Extract the [x, y] coordinate from the center of the cell holding the provided text.  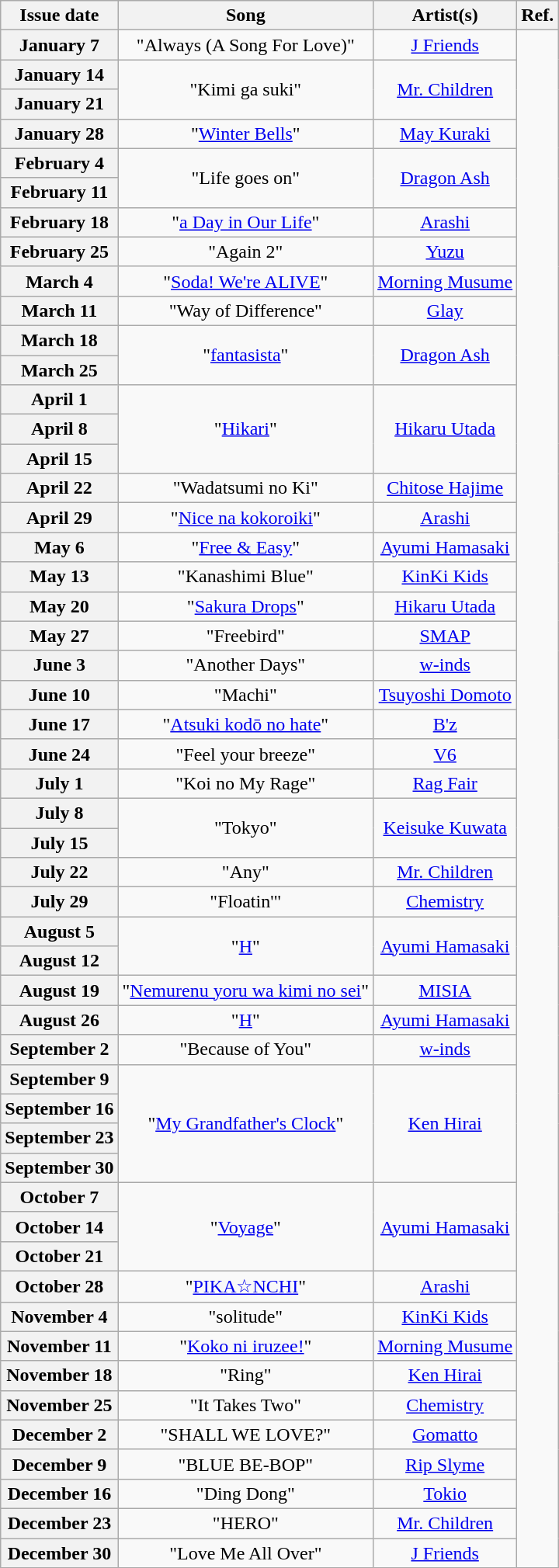
March 4 [59, 281]
Rip Slyme [446, 1464]
May 13 [59, 577]
"Nice na kokoroiki" [245, 518]
"Love Me All Over" [245, 1553]
"Machi" [245, 695]
"Kimi ga suki" [245, 89]
October 21 [59, 1256]
December 30 [59, 1553]
"Sakura Drops" [245, 606]
March 11 [59, 310]
July 8 [59, 813]
Issue date [59, 16]
February 11 [59, 193]
"Again 2" [245, 252]
November 4 [59, 1316]
October 14 [59, 1226]
February 18 [59, 222]
"solitude" [245, 1316]
B'z [446, 724]
"PIKA☆NCHI" [245, 1286]
July 29 [59, 902]
Tsuyoshi Domoto [446, 695]
"Kanashimi Blue" [245, 577]
"Life goes on" [245, 178]
Keisuke Kuwata [446, 827]
September 30 [59, 1167]
December 23 [59, 1523]
"fantasista" [245, 355]
Gomatto [446, 1434]
"Free & Easy" [245, 547]
October 7 [59, 1197]
January 28 [59, 134]
April 22 [59, 488]
"Koko ni iruzee!" [245, 1346]
"Atsuki kodō no hate" [245, 724]
January 7 [59, 45]
Artist(s) [446, 16]
"Way of Difference" [245, 310]
"Ding Dong" [245, 1493]
Glay [446, 310]
"Koi no My Rage" [245, 783]
April 8 [59, 429]
May 6 [59, 547]
November 18 [59, 1375]
August 19 [59, 990]
March 18 [59, 340]
June 24 [59, 754]
Rag Fair [446, 783]
"Soda! We're ALIVE" [245, 281]
"Winter Bells" [245, 134]
"Freebird" [245, 636]
August 26 [59, 1020]
January 14 [59, 75]
"Always (A Song For Love)" [245, 45]
February 25 [59, 252]
September 9 [59, 1079]
April 15 [59, 459]
"Floatin'" [245, 902]
September 16 [59, 1108]
"My Grandfather's Clock" [245, 1123]
"Voyage" [245, 1226]
"a Day in Our Life" [245, 222]
April 1 [59, 400]
"SHALL WE LOVE?" [245, 1434]
"Any" [245, 872]
November 11 [59, 1346]
April 29 [59, 518]
"Because of You" [245, 1049]
September 23 [59, 1138]
"HERO" [245, 1523]
June 10 [59, 695]
"Another Days" [245, 665]
Ref. [537, 16]
"Feel your breeze" [245, 754]
"Nemurenu yoru wa kimi no sei" [245, 990]
July 22 [59, 872]
Tokio [446, 1493]
Chitose Hajime [446, 488]
May 27 [59, 636]
SMAP [446, 636]
October 28 [59, 1286]
September 2 [59, 1049]
July 15 [59, 842]
Yuzu [446, 252]
January 21 [59, 104]
"BLUE BE-BOP" [245, 1464]
"Hikari" [245, 429]
V6 [446, 754]
MISIA [446, 990]
June 3 [59, 665]
August 12 [59, 961]
"Tokyo" [245, 827]
March 25 [59, 370]
November 25 [59, 1405]
June 17 [59, 724]
May Kuraki [446, 134]
August 5 [59, 931]
"Ring" [245, 1375]
December 16 [59, 1493]
"Wadatsumi no Ki" [245, 488]
July 1 [59, 783]
December 2 [59, 1434]
"It Takes Two" [245, 1405]
February 4 [59, 163]
May 20 [59, 606]
December 9 [59, 1464]
Song [245, 16]
